Return (x, y) of the center of cell containing provided text 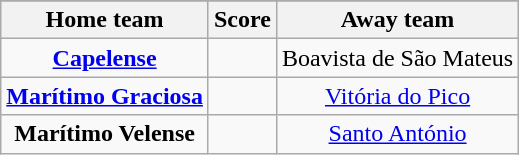
Marítimo Graciosa (105, 96)
Santo António (397, 134)
Marítimo Velense (105, 134)
Vitória do Pico (397, 96)
Away team (397, 20)
Boavista de São Mateus (397, 58)
Capelense (105, 58)
Home team (105, 20)
Score (242, 20)
